From the cell containing the given text, extract its center point as (x, y) coordinate. 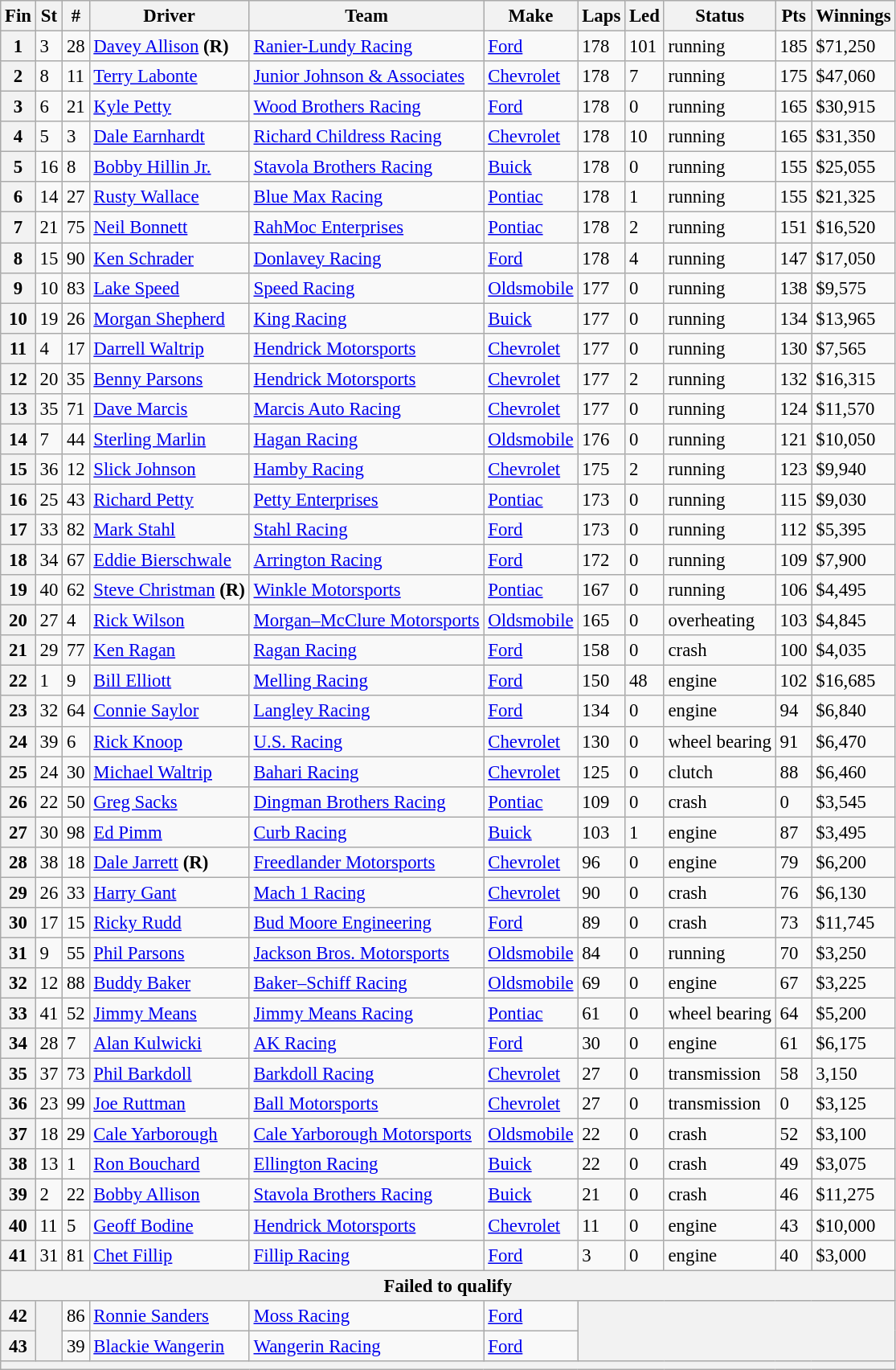
Slick Johnson (169, 470)
Sterling Marlin (169, 439)
Blue Max Racing (366, 197)
Fillip Racing (366, 1255)
$3,000 (853, 1255)
Steve Christman (R) (169, 590)
132 (794, 379)
$6,175 (853, 1044)
$7,900 (853, 560)
Dave Marcis (169, 409)
151 (794, 228)
Geoff Bodine (169, 1225)
$3,075 (853, 1165)
91 (794, 741)
Led (644, 16)
$3,125 (853, 1104)
Team (366, 16)
Petty Enterprises (366, 499)
Bobby Hillin Jr. (169, 167)
76 (794, 892)
Ken Ragan (169, 650)
167 (601, 590)
112 (794, 530)
Phil Parsons (169, 953)
Darrell Waltrip (169, 348)
79 (794, 863)
Speed Racing (366, 288)
172 (601, 560)
$16,685 (853, 681)
46 (794, 1195)
Richard Petty (169, 499)
$5,200 (853, 1014)
$3,100 (853, 1134)
48 (644, 681)
Davey Allison (R) (169, 47)
Buddy Baker (169, 983)
125 (601, 772)
$17,050 (853, 258)
Baker–Schiff Racing (366, 983)
86 (76, 1315)
Dale Earnhardt (169, 137)
Rick Knoop (169, 741)
Stahl Racing (366, 530)
Alan Kulwicki (169, 1044)
$16,315 (853, 379)
71 (76, 409)
106 (794, 590)
Wood Brothers Racing (366, 107)
$11,570 (853, 409)
$9,940 (853, 470)
Langley Racing (366, 712)
$11,745 (853, 923)
138 (794, 288)
Connie Saylor (169, 712)
Mach 1 Racing (366, 892)
101 (644, 47)
Ranier-Lundy Racing (366, 47)
121 (794, 439)
55 (76, 953)
49 (794, 1165)
Melling Racing (366, 681)
89 (601, 923)
Driver (169, 16)
Ball Motorsports (366, 1104)
Benny Parsons (169, 379)
82 (76, 530)
$6,200 (853, 863)
overheating (720, 621)
Failed to qualify (448, 1286)
Barkdoll Racing (366, 1074)
Eddie Bierschwale (169, 560)
Pts (794, 16)
185 (794, 47)
115 (794, 499)
$71,250 (853, 47)
Ron Bouchard (169, 1165)
99 (76, 1104)
50 (76, 802)
83 (76, 288)
$6,470 (853, 741)
$4,495 (853, 590)
42 (18, 1315)
Winkle Motorsports (366, 590)
Wangerin Racing (366, 1346)
Joe Ruttman (169, 1104)
Bobby Allison (169, 1195)
Jackson Bros. Motorsports (366, 953)
Fin (18, 16)
clutch (720, 772)
$6,460 (853, 772)
Dingman Brothers Racing (366, 802)
$9,030 (853, 499)
Freedlander Motorsports (366, 863)
Status (720, 16)
$4,845 (853, 621)
Chet Fillip (169, 1255)
Bud Moore Engineering (366, 923)
Terry Labonte (169, 76)
158 (601, 650)
$3,495 (853, 832)
98 (76, 832)
147 (794, 258)
Harry Gant (169, 892)
$11,275 (853, 1195)
Ragan Racing (366, 650)
58 (794, 1074)
3,150 (853, 1074)
$5,395 (853, 530)
81 (76, 1255)
Cale Yarborough (169, 1134)
Ricky Rudd (169, 923)
Blackie Wangerin (169, 1346)
102 (794, 681)
Rusty Wallace (169, 197)
Neil Bonnett (169, 228)
Hamby Racing (366, 470)
Phil Barkdoll (169, 1074)
70 (794, 953)
$3,225 (853, 983)
150 (601, 681)
$3,545 (853, 802)
$6,840 (853, 712)
Greg Sacks (169, 802)
62 (76, 590)
Winnings (853, 16)
St (48, 16)
Junior Johnson & Associates (366, 76)
84 (601, 953)
75 (76, 228)
King Racing (366, 318)
94 (794, 712)
Cale Yarborough Motorsports (366, 1134)
$6,130 (853, 892)
77 (76, 650)
Arrington Racing (366, 560)
$30,915 (853, 107)
87 (794, 832)
$25,055 (853, 167)
Hagan Racing (366, 439)
$9,575 (853, 288)
96 (601, 863)
Mark Stahl (169, 530)
$3,250 (853, 953)
$31,350 (853, 137)
Morgan–McClure Motorsports (366, 621)
Kyle Petty (169, 107)
$10,000 (853, 1225)
Bill Elliott (169, 681)
Jimmy Means (169, 1014)
Dale Jarrett (R) (169, 863)
69 (601, 983)
Moss Racing (366, 1315)
Michael Waltrip (169, 772)
176 (601, 439)
$10,050 (853, 439)
U.S. Racing (366, 741)
Make (530, 16)
Ellington Racing (366, 1165)
Donlavey Racing (366, 258)
$21,325 (853, 197)
RahMoc Enterprises (366, 228)
Rick Wilson (169, 621)
AK Racing (366, 1044)
$16,520 (853, 228)
Curb Racing (366, 832)
123 (794, 470)
Ken Schrader (169, 258)
Jimmy Means Racing (366, 1014)
# (76, 16)
Richard Childress Racing (366, 137)
Bahari Racing (366, 772)
124 (794, 409)
$7,565 (853, 348)
Laps (601, 16)
Morgan Shepherd (169, 318)
$47,060 (853, 76)
Marcis Auto Racing (366, 409)
100 (794, 650)
Lake Speed (169, 288)
$4,035 (853, 650)
$13,965 (853, 318)
44 (76, 439)
Ed Pimm (169, 832)
Ronnie Sanders (169, 1315)
